From the cell containing the given text, extract its center point as [X, Y] coordinate. 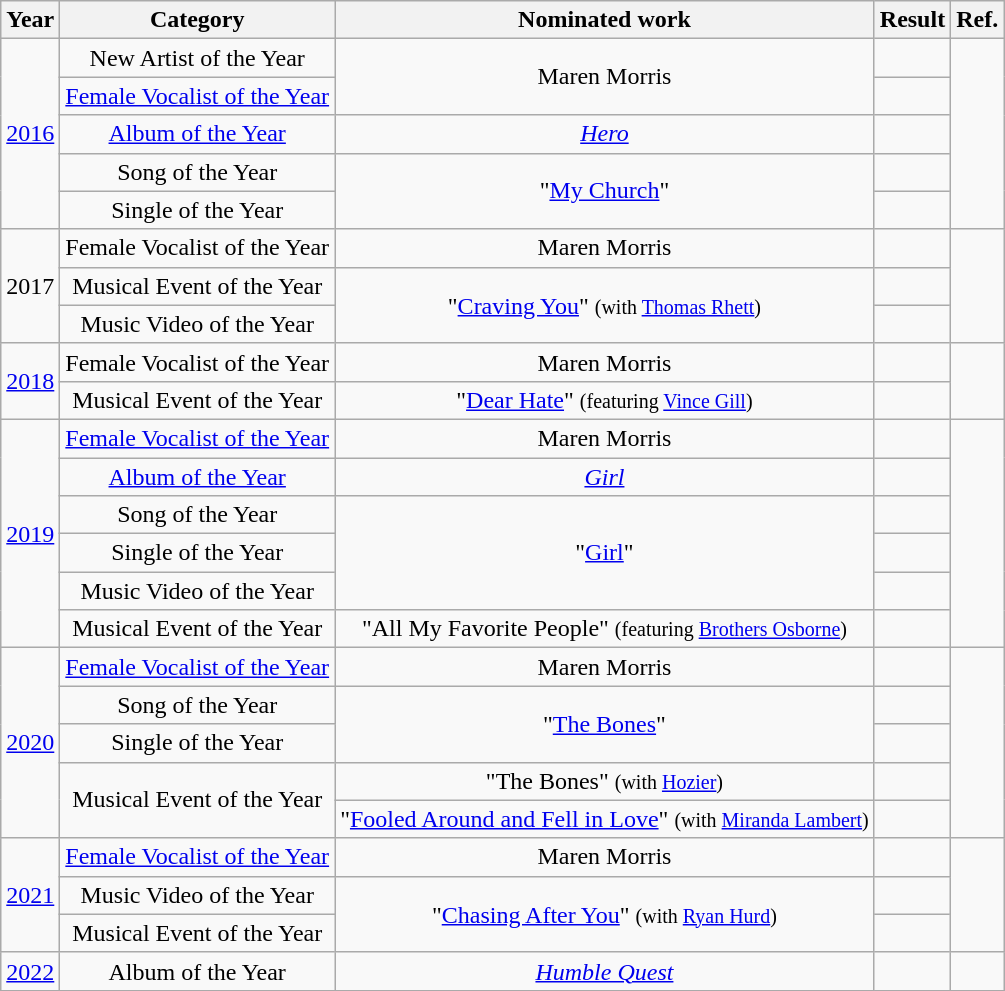
"Craving You" (with Thomas Rhett) [605, 305]
2020 [30, 743]
Result [912, 20]
2016 [30, 134]
2022 [30, 971]
"Fooled Around and Fell in Love" (with Miranda Lambert) [605, 819]
2018 [30, 381]
Girl [605, 477]
"The Bones" (with Hozier) [605, 781]
Ref. [978, 20]
"The Bones" [605, 724]
Year [30, 20]
"Girl" [605, 553]
"My Church" [605, 191]
"Chasing After You" (with Ryan Hurd) [605, 914]
Humble Quest [605, 971]
"All My Favorite People" (featuring Brothers Osborne) [605, 629]
2021 [30, 895]
Nominated work [605, 20]
Category [198, 20]
"Dear Hate" (featuring Vince Gill) [605, 400]
Hero [605, 134]
2017 [30, 286]
2019 [30, 533]
New Artist of the Year [198, 58]
